Provide the [x, y] coordinate of the cell's center where the given text is located.  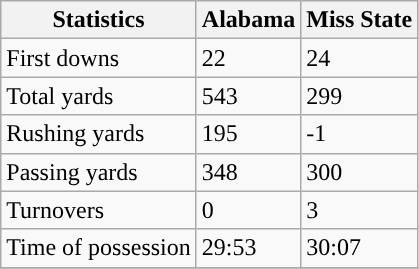
0 [248, 210]
543 [248, 96]
3 [360, 210]
Total yards [99, 96]
30:07 [360, 248]
24 [360, 58]
Passing yards [99, 172]
First downs [99, 58]
300 [360, 172]
Statistics [99, 20]
Alabama [248, 20]
-1 [360, 134]
Miss State [360, 20]
Rushing yards [99, 134]
299 [360, 96]
22 [248, 58]
195 [248, 134]
Time of possession [99, 248]
Turnovers [99, 210]
29:53 [248, 248]
348 [248, 172]
